Pinpoint the cell where the given text exists, returning its [X, Y] midpoint coordinate. 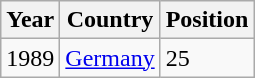
Country [110, 20]
Position [207, 20]
1989 [30, 58]
Germany [110, 58]
Year [30, 20]
25 [207, 58]
